Search for the cell housing the specified text and yield its (x, y) center coordinate. 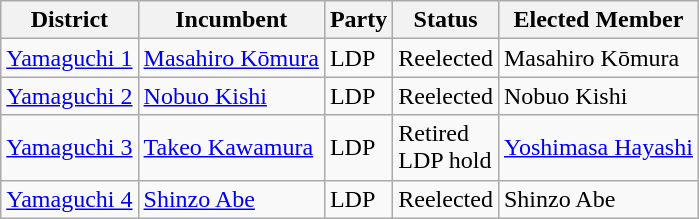
RetiredLDP hold (446, 148)
Yamaguchi 1 (70, 58)
Incumbent (231, 20)
Yoshimasa Hayashi (598, 148)
Party (358, 20)
Status (446, 20)
Takeo Kawamura (231, 148)
District (70, 20)
Elected Member (598, 20)
Yamaguchi 2 (70, 96)
Yamaguchi 4 (70, 199)
Yamaguchi 3 (70, 148)
